Identify which cell holds the provided text, then report its [x, y] central coordinate. 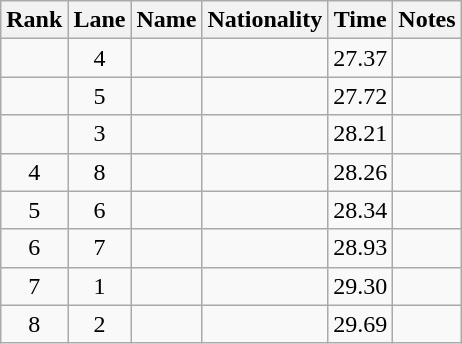
2 [100, 324]
Nationality [265, 20]
29.30 [360, 286]
27.37 [360, 58]
29.69 [360, 324]
Name [166, 20]
Time [360, 20]
Rank [34, 20]
1 [100, 286]
28.93 [360, 248]
Notes [427, 20]
28.34 [360, 210]
3 [100, 134]
28.21 [360, 134]
28.26 [360, 172]
27.72 [360, 96]
Lane [100, 20]
